Capture the cell that displays the provided text and extract its [x, y] central coordinate. 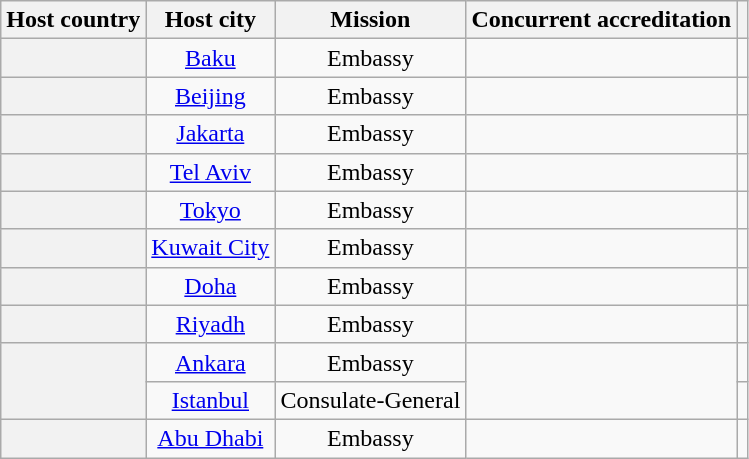
Riyadh [210, 324]
Concurrent accreditation [602, 20]
Beijing [210, 96]
Baku [210, 58]
Jakarta [210, 134]
Tokyo [210, 210]
Doha [210, 286]
Consulate-General [370, 400]
Host country [74, 20]
Ankara [210, 362]
Tel Aviv [210, 172]
Abu Dhabi [210, 438]
Mission [370, 20]
Host city [210, 20]
Istanbul [210, 400]
Kuwait City [210, 248]
